Pinpoint the cell where the given text exists, returning its (X, Y) midpoint coordinate. 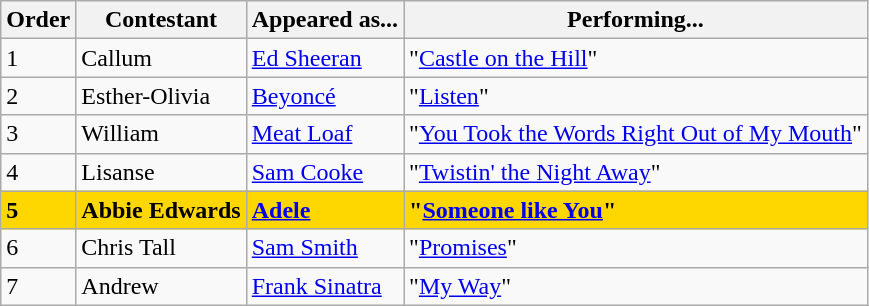
"Twistin' the Night Away" (636, 172)
"Someone like You" (636, 210)
5 (38, 210)
"You Took the Words Right Out of My Mouth" (636, 134)
7 (38, 286)
Performing... (636, 20)
3 (38, 134)
Andrew (161, 286)
Abbie Edwards (161, 210)
2 (38, 96)
"Listen" (636, 96)
Sam Smith (324, 248)
Chris Tall (161, 248)
Callum (161, 58)
"Castle on the Hill" (636, 58)
Meat Loaf (324, 134)
1 (38, 58)
6 (38, 248)
Sam Cooke (324, 172)
Contestant (161, 20)
Lisanse (161, 172)
William (161, 134)
Adele (324, 210)
Appeared as... (324, 20)
4 (38, 172)
Esther-Olivia (161, 96)
Frank Sinatra (324, 286)
Beyoncé (324, 96)
Order (38, 20)
"Promises" (636, 248)
"My Way" (636, 286)
Ed Sheeran (324, 58)
